Return (x, y) of the center of cell containing provided text 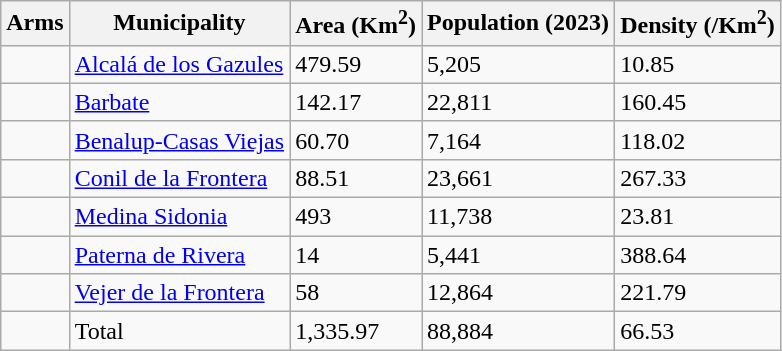
493 (356, 217)
Benalup-Casas Viejas (179, 140)
Municipality (179, 24)
142.17 (356, 102)
12,864 (518, 293)
66.53 (698, 331)
11,738 (518, 217)
Area (Km2) (356, 24)
Conil de la Frontera (179, 178)
88.51 (356, 178)
Density (/Km2) (698, 24)
Population (2023) (518, 24)
118.02 (698, 140)
Arms (35, 24)
60.70 (356, 140)
88,884 (518, 331)
Total (179, 331)
23.81 (698, 217)
5,205 (518, 64)
10.85 (698, 64)
479.59 (356, 64)
7,164 (518, 140)
Medina Sidonia (179, 217)
Alcalá de los Gazules (179, 64)
388.64 (698, 255)
14 (356, 255)
1,335.97 (356, 331)
Vejer de la Frontera (179, 293)
267.33 (698, 178)
160.45 (698, 102)
58 (356, 293)
22,811 (518, 102)
221.79 (698, 293)
Paterna de Rivera (179, 255)
5,441 (518, 255)
Barbate (179, 102)
23,661 (518, 178)
